Extract the [x, y] coordinate from the center of the cell holding the provided text.  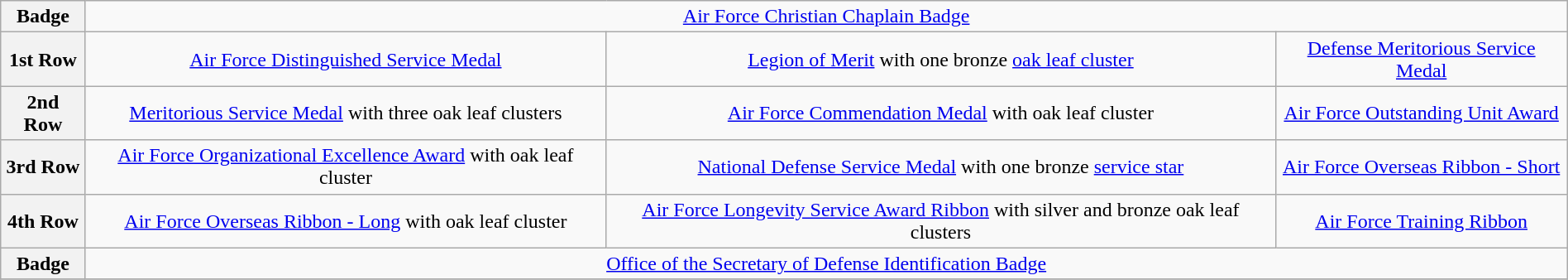
Legion of Merit with one bronze oak leaf cluster [941, 60]
Defense Meritorious Service Medal [1421, 60]
3rd Row [43, 167]
Air Force Organizational Excellence Award with oak leaf cluster [346, 167]
Air Force Commendation Medal with oak leaf cluster [941, 113]
Meritorious Service Medal with three oak leaf clusters [346, 113]
Air Force Christian Chaplain Badge [826, 17]
Office of the Secretary of Defense Identification Badge [826, 263]
4th Row [43, 220]
Air Force Training Ribbon [1421, 220]
National Defense Service Medal with one bronze service star [941, 167]
Air Force Overseas Ribbon - Long with oak leaf cluster [346, 220]
Air Force Overseas Ribbon - Short [1421, 167]
Air Force Distinguished Service Medal [346, 60]
Air Force Longevity Service Award Ribbon with silver and bronze oak leaf clusters [941, 220]
2nd Row [43, 113]
1st Row [43, 60]
Air Force Outstanding Unit Award [1421, 113]
